Determine the (x, y) coordinate at the center of the cell enclosing the given text.  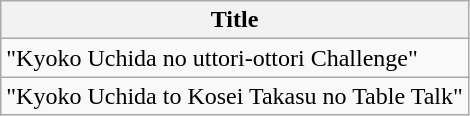
Title (235, 20)
"Kyoko Uchida to Kosei Takasu no Table Talk" (235, 96)
"Kyoko Uchida no uttori-ottori Challenge" (235, 58)
